Locate the cell with the specified text and output its (x, y) center coordinate. 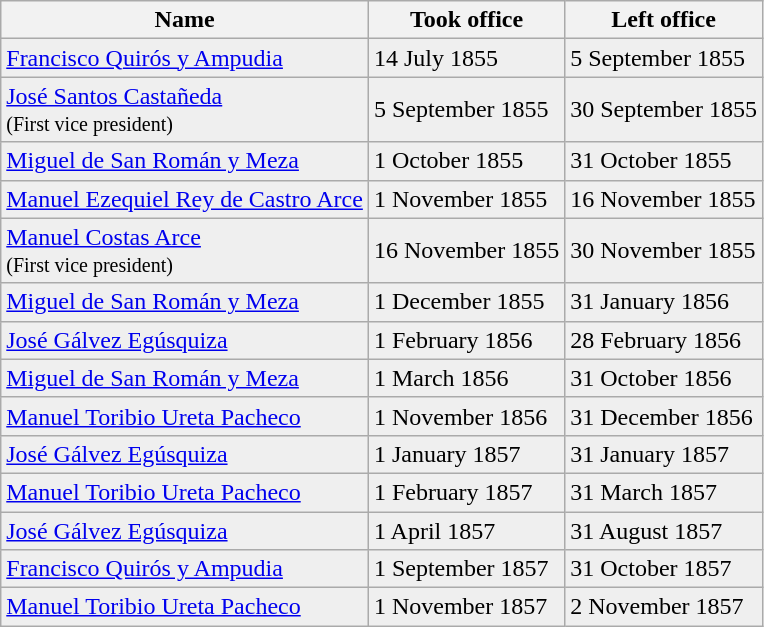
1 November 1857 (466, 607)
31 December 1856 (664, 416)
31 March 1857 (664, 492)
Manuel Costas Arce(First vice president) (185, 250)
14 July 1855 (466, 58)
31 October 1857 (664, 569)
30 November 1855 (664, 250)
1 April 1857 (466, 531)
2 November 1857 (664, 607)
José Santos Castañeda(First vice president) (185, 110)
31 August 1857 (664, 531)
31 October 1856 (664, 378)
1 November 1855 (466, 199)
Name (185, 20)
1 February 1857 (466, 492)
1 November 1856 (466, 416)
Manuel Ezequiel Rey de Castro Arce (185, 199)
31 January 1857 (664, 454)
1 February 1856 (466, 340)
1 March 1856 (466, 378)
Took office (466, 20)
1 September 1857 (466, 569)
1 December 1855 (466, 302)
30 September 1855 (664, 110)
1 October 1855 (466, 161)
31 October 1855 (664, 161)
Left office (664, 20)
28 February 1856 (664, 340)
31 January 1856 (664, 302)
1 January 1857 (466, 454)
